Extract the (X, Y) coordinate from the center of the cell holding the provided text.  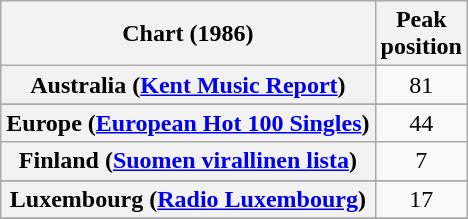
Finland (Suomen virallinen lista) (188, 161)
Luxembourg (Radio Luxembourg) (188, 199)
81 (421, 85)
17 (421, 199)
Europe (European Hot 100 Singles) (188, 123)
7 (421, 161)
Peakposition (421, 34)
44 (421, 123)
Australia (Kent Music Report) (188, 85)
Chart (1986) (188, 34)
